Find where the given text appears and provide that cell's center as [X, Y] coordinate. 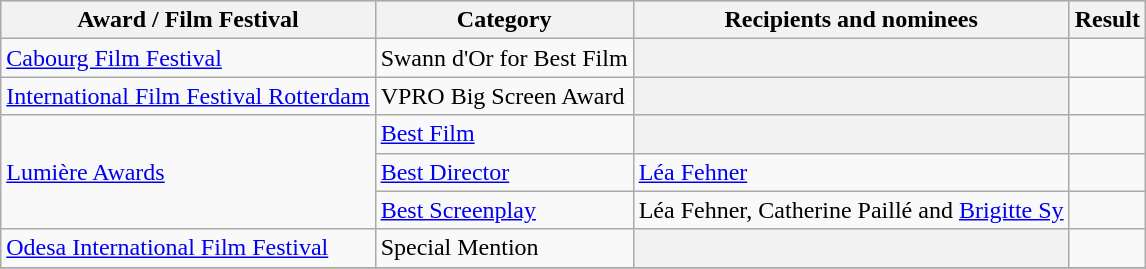
Special Mention [504, 248]
Recipients and nominees [851, 20]
Cabourg Film Festival [188, 58]
Best Screenplay [504, 210]
Swann d'Or for Best Film [504, 58]
Category [504, 20]
Léa Fehner [851, 172]
Best Director [504, 172]
Best Film [504, 134]
Léa Fehner, Catherine Paillé and Brigitte Sy [851, 210]
Odesa International Film Festival [188, 248]
VPRO Big Screen Award [504, 96]
Lumière Awards [188, 172]
International Film Festival Rotterdam [188, 96]
Result [1107, 20]
Award / Film Festival [188, 20]
